Find where the given text appears and provide that cell's center as (x, y) coordinate. 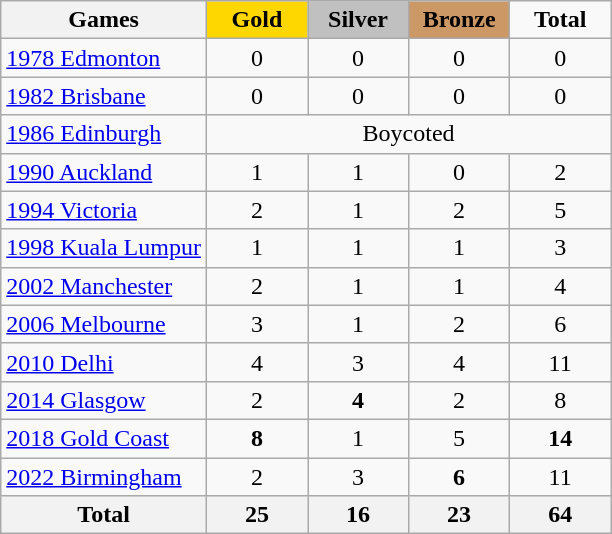
Boycoted (408, 134)
2022 Birmingham (104, 477)
64 (560, 515)
14 (560, 438)
1978 Edmonton (104, 58)
1994 Victoria (104, 210)
1998 Kuala Lumpur (104, 248)
Bronze (460, 20)
2006 Melbourne (104, 324)
25 (256, 515)
Games (104, 20)
Silver (358, 20)
2014 Glasgow (104, 400)
2018 Gold Coast (104, 438)
23 (460, 515)
16 (358, 515)
1982 Brisbane (104, 96)
2010 Delhi (104, 362)
1986 Edinburgh (104, 134)
Gold (256, 20)
2002 Manchester (104, 286)
1990 Auckland (104, 172)
